From the cell containing the given text, extract its center point as [X, Y] coordinate. 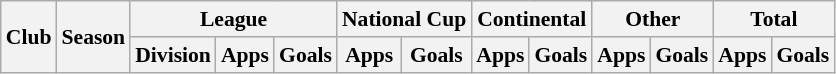
League [234, 19]
Division [173, 55]
Continental [532, 19]
Total [774, 19]
National Cup [404, 19]
Other [652, 19]
Season [93, 36]
Club [29, 36]
